Capture the cell that displays the provided text and extract its (x, y) central coordinate. 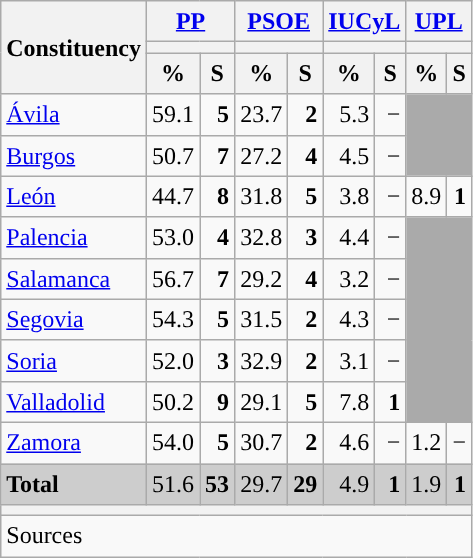
Soria (74, 360)
29.2 (262, 278)
52.0 (172, 360)
50.2 (172, 402)
51.6 (172, 484)
59.1 (172, 114)
PSOE (279, 22)
Salamanca (74, 278)
8.9 (426, 196)
4.6 (349, 442)
3.8 (349, 196)
29 (306, 484)
IUCyL (364, 22)
54.3 (172, 320)
32.8 (262, 238)
31.5 (262, 320)
Sources (236, 536)
4.9 (349, 484)
UPL (439, 22)
3.1 (349, 360)
9 (218, 402)
27.2 (262, 156)
1.2 (426, 442)
7.8 (349, 402)
53 (218, 484)
29.1 (262, 402)
Zamora (74, 442)
4.4 (349, 238)
32.9 (262, 360)
Constituency (74, 48)
PP (190, 22)
44.7 (172, 196)
31.8 (262, 196)
Burgos (74, 156)
4.3 (349, 320)
53.0 (172, 238)
50.7 (172, 156)
8 (218, 196)
Segovia (74, 320)
1.9 (426, 484)
54.0 (172, 442)
29.7 (262, 484)
56.7 (172, 278)
Total (74, 484)
Valladolid (74, 402)
30.7 (262, 442)
23.7 (262, 114)
5.3 (349, 114)
Palencia (74, 238)
3.2 (349, 278)
León (74, 196)
Ávila (74, 114)
4.5 (349, 156)
